Scan for the cell matching the given text and deliver its (x, y) coordinate at center. 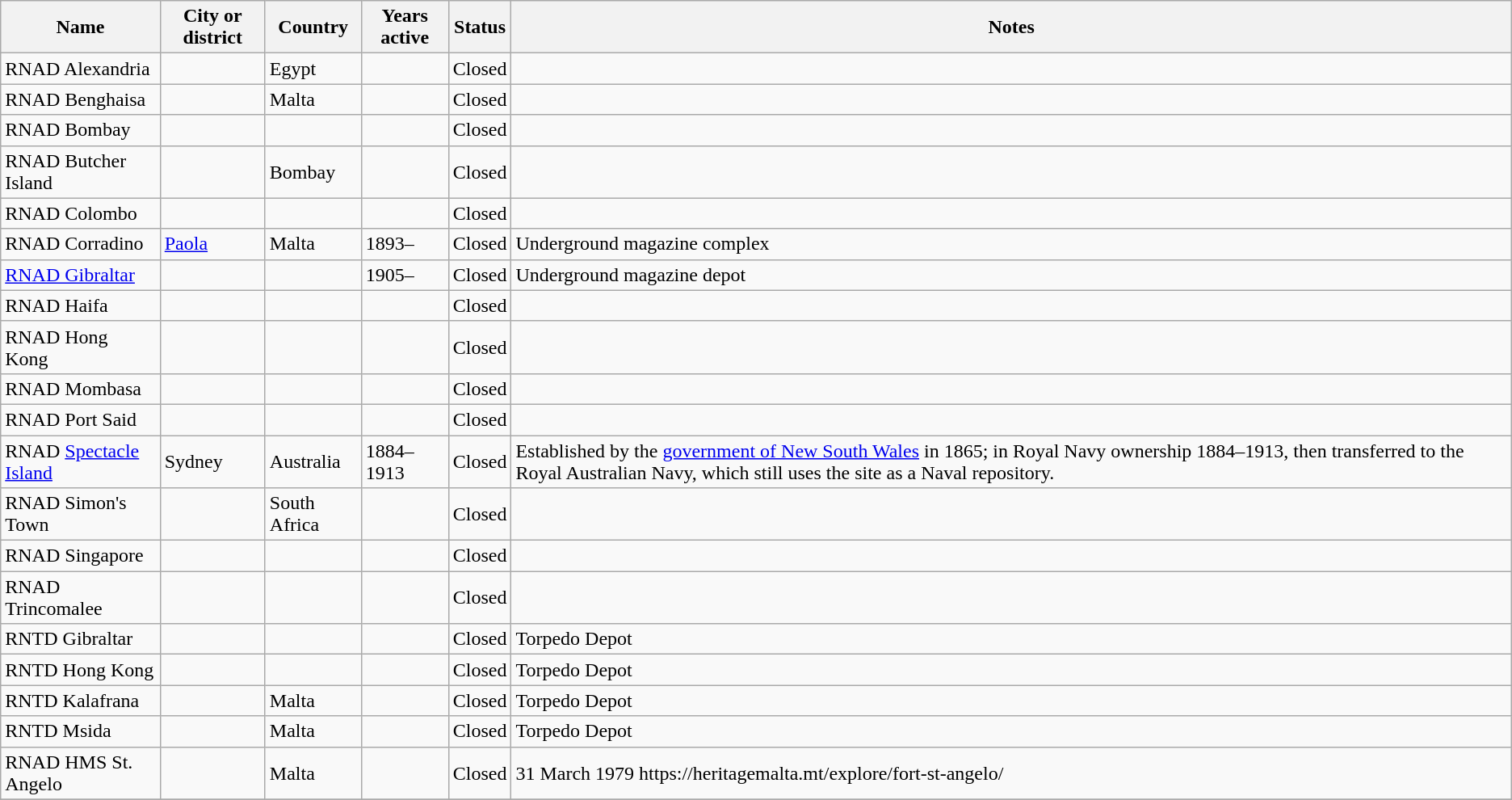
RNAD Trincomalee (81, 598)
31 March 1979 https://heritagemalta.mt/explore/fort-st-angelo/ (1011, 773)
RNTD Kalafrana (81, 701)
Paola (212, 244)
RNAD Hong Kong (81, 347)
RNAD Spectacle Island (81, 461)
Australia (313, 461)
RNTD Hong Kong (81, 670)
RNAD Gibraltar (81, 275)
Country (313, 27)
RNAD Mombasa (81, 389)
RNAD Bombay (81, 130)
Underground magazine complex (1011, 244)
Status (480, 27)
Underground magazine depot (1011, 275)
1893– (405, 244)
Sydney (212, 461)
Notes (1011, 27)
1905– (405, 275)
RNAD Benghaisa (81, 99)
Years active (405, 27)
RNTD Gibraltar (81, 639)
RNAD Colombo (81, 213)
RNAD Corradino (81, 244)
RNTD Msida (81, 731)
Bombay (313, 171)
City or district (212, 27)
RNAD Haifa (81, 305)
RNAD Butcher Island (81, 171)
RNAD Simon's Town (81, 514)
Egypt (313, 69)
Name (81, 27)
RNAD HMS St. Angelo (81, 773)
RNAD Port Said (81, 419)
1884–1913 (405, 461)
RNAD Alexandria (81, 69)
South Africa (313, 514)
RNAD Singapore (81, 556)
